Locate the cell with the specified text and output its (x, y) center coordinate. 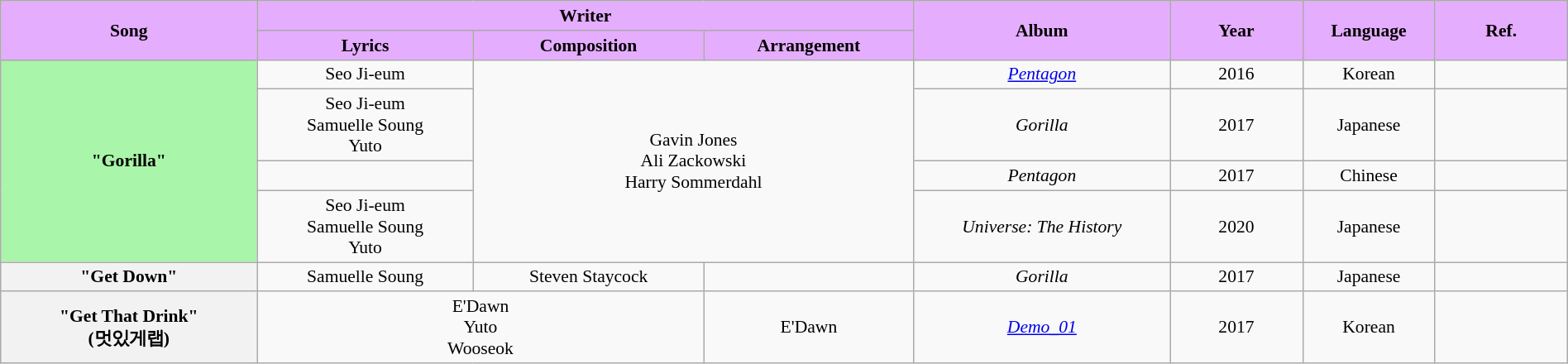
"Get Down" (129, 276)
"Get That Drink" (멋있게랩) (129, 328)
Song (129, 30)
Composition (589, 45)
Universe: The History (1042, 227)
Year (1236, 30)
Language (1369, 30)
Writer (586, 16)
Samuelle Soung (366, 276)
2020 (1236, 227)
Ref. (1501, 30)
"Gorilla" (129, 160)
Arrangement (809, 45)
Seo Ji-eum (366, 74)
Gavin JonesAli ZackowskiHarry Sommerdahl (693, 160)
2016 (1236, 74)
Demo_01 (1042, 328)
E'DawnYutoWooseok (480, 328)
E'Dawn (809, 328)
Steven Staycock (589, 276)
Chinese (1369, 175)
Lyrics (366, 45)
Album (1042, 30)
